From the cell containing the given text, extract its center point as [x, y] coordinate. 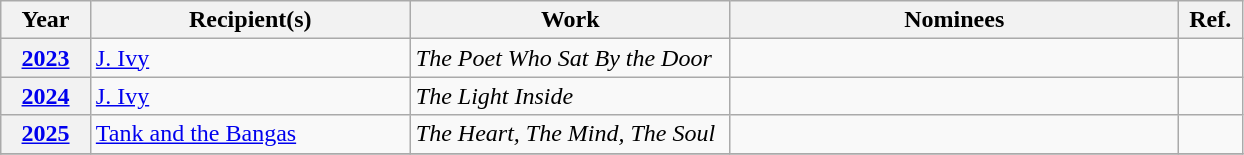
Ref. [1210, 20]
2025 [46, 134]
Work [570, 20]
The Poet Who Sat By the Door [570, 58]
Recipient(s) [250, 20]
2023 [46, 58]
2024 [46, 96]
The Heart, The Mind, The Soul [570, 134]
Nominees [954, 20]
The Light Inside [570, 96]
Year [46, 20]
Tank and the Bangas [250, 134]
